From the cell containing the given text, extract its center point as [x, y] coordinate. 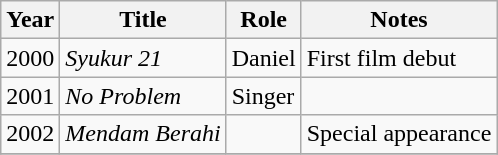
Mendam Berahi [143, 134]
Role [264, 20]
2002 [30, 134]
Singer [264, 96]
Daniel [264, 58]
No Problem [143, 96]
Title [143, 20]
Notes [399, 20]
Special appearance [399, 134]
First film debut [399, 58]
Syukur 21 [143, 58]
Year [30, 20]
2001 [30, 96]
2000 [30, 58]
